Provide the [x, y] coordinate of the cell's center where the given text is located.  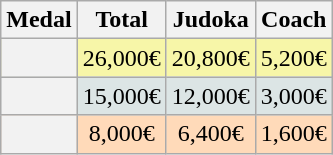
26,000€ [122, 58]
6,400€ [210, 134]
3,000€ [294, 96]
5,200€ [294, 58]
Coach [294, 20]
20,800€ [210, 58]
Total [122, 20]
Medal [39, 20]
15,000€ [122, 96]
Judoka [210, 20]
1,600€ [294, 134]
8,000€ [122, 134]
12,000€ [210, 96]
